Identify which cell holds the provided text, then report its [x, y] central coordinate. 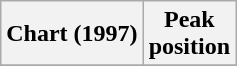
Chart (1997) [72, 34]
Peakposition [189, 34]
